Output the (x, y) coordinate of the center of the cell containing the given text.  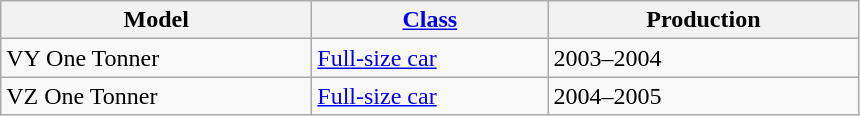
2003–2004 (704, 58)
Model (156, 20)
2004–2005 (704, 96)
VZ One Tonner (156, 96)
VY One Tonner (156, 58)
Production (704, 20)
Class (430, 20)
